Search for the cell housing the specified text and yield its (X, Y) center coordinate. 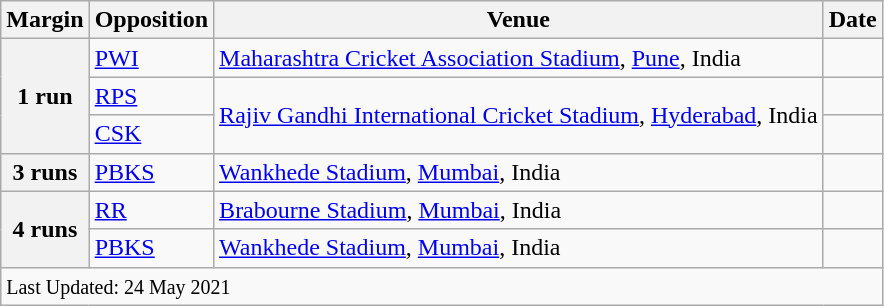
RPS (151, 96)
RR (151, 210)
1 run (45, 96)
Maharashtra Cricket Association Stadium, Pune, India (519, 58)
Margin (45, 20)
Venue (519, 20)
PWI (151, 58)
3 runs (45, 172)
Brabourne Stadium, Mumbai, India (519, 210)
CSK (151, 134)
Last Updated: 24 May 2021 (442, 286)
Rajiv Gandhi International Cricket Stadium, Hyderabad, India (519, 115)
Date (852, 20)
Opposition (151, 20)
4 runs (45, 229)
